From the cell containing the given text, extract its center point as (x, y) coordinate. 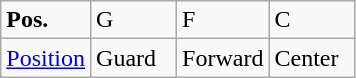
F (223, 20)
Guard (134, 58)
Forward (223, 58)
Position (46, 58)
C (312, 20)
Center (312, 58)
Pos. (46, 20)
G (134, 20)
